Search for the cell housing the specified text and yield its (x, y) center coordinate. 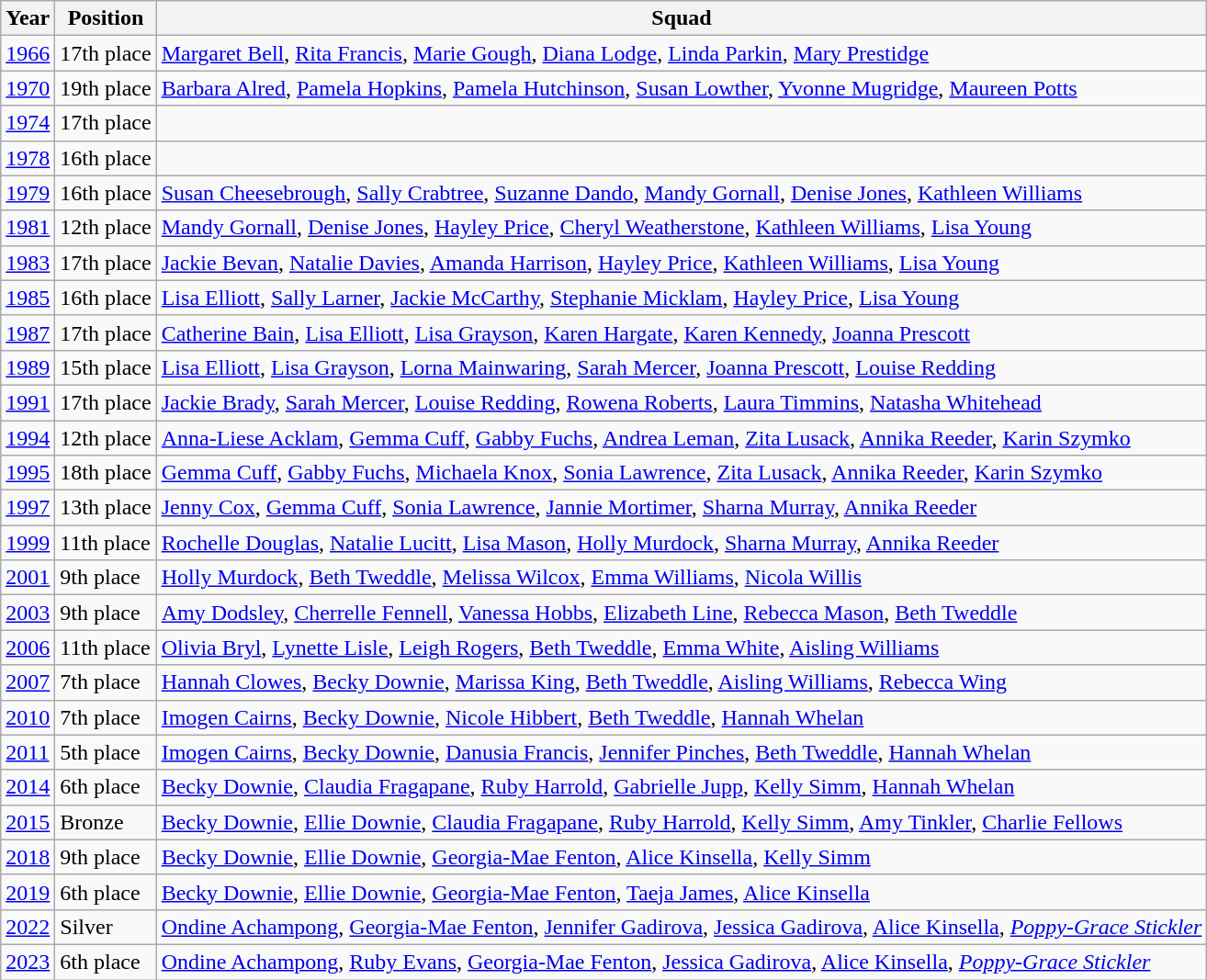
2018 (28, 857)
Imogen Cairns, Becky Downie, Nicole Hibbert, Beth Tweddle, Hannah Whelan (682, 717)
5th place (106, 752)
Barbara Alred, Pamela Hopkins, Pamela Hutchinson, Susan Lowther, Yvonne Mugridge, Maureen Potts (682, 88)
1985 (28, 298)
1997 (28, 508)
Squad (682, 18)
Position (106, 18)
Becky Downie, Ellie Downie, Georgia-Mae Fenton, Alice Kinsella, Kelly Simm (682, 857)
15th place (106, 367)
2019 (28, 892)
Silver (106, 927)
Becky Downie, Ellie Downie, Georgia-Mae Fenton, Taeja James, Alice Kinsella (682, 892)
Margaret Bell, Rita Francis, Marie Gough, Diana Lodge, Linda Parkin, Mary Prestidge (682, 53)
Lisa Elliott, Sally Larner, Jackie McCarthy, Stephanie Micklam, Hayley Price, Lisa Young (682, 298)
Becky Downie, Claudia Fragapane, Ruby Harrold, Gabrielle Jupp, Kelly Simm, Hannah Whelan (682, 787)
Imogen Cairns, Becky Downie, Danusia Francis, Jennifer Pinches, Beth Tweddle, Hannah Whelan (682, 752)
Catherine Bain, Lisa Elliott, Lisa Grayson, Karen Hargate, Karen Kennedy, Joanna Prescott (682, 332)
1995 (28, 473)
Year (28, 18)
Holly Murdock, Beth Tweddle, Melissa Wilcox, Emma Williams, Nicola Willis (682, 578)
Olivia Bryl, Lynette Lisle, Leigh Rogers, Beth Tweddle, Emma White, Aisling Williams (682, 648)
Bronze (106, 822)
13th place (106, 508)
1978 (28, 158)
1974 (28, 123)
1991 (28, 402)
2015 (28, 822)
1987 (28, 332)
1989 (28, 367)
Amy Dodsley, Cherrelle Fennell, Vanessa Hobbs, Elizabeth Line, Rebecca Mason, Beth Tweddle (682, 613)
Rochelle Douglas, Natalie Lucitt, Lisa Mason, Holly Murdock, Sharna Murray, Annika Reeder (682, 543)
1966 (28, 53)
Jenny Cox, Gemma Cuff, Sonia Lawrence, Jannie Mortimer, Sharna Murray, Annika Reeder (682, 508)
1979 (28, 193)
2006 (28, 648)
Ondine Achampong, Ruby Evans, Georgia-Mae Fenton, Jessica Gadirova, Alice Kinsella, Poppy-Grace Stickler (682, 962)
2007 (28, 682)
2022 (28, 927)
2001 (28, 578)
18th place (106, 473)
2010 (28, 717)
2014 (28, 787)
1994 (28, 438)
1970 (28, 88)
2003 (28, 613)
Lisa Elliott, Lisa Grayson, Lorna Mainwaring, Sarah Mercer, Joanna Prescott, Louise Redding (682, 367)
Becky Downie, Ellie Downie, Claudia Fragapane, Ruby Harrold, Kelly Simm, Amy Tinkler, Charlie Fellows (682, 822)
Gemma Cuff, Gabby Fuchs, Michaela Knox, Sonia Lawrence, Zita Lusack, Annika Reeder, Karin Szymko (682, 473)
Jackie Bevan, Natalie Davies, Amanda Harrison, Hayley Price, Kathleen Williams, Lisa Young (682, 263)
2011 (28, 752)
Hannah Clowes, Becky Downie, Marissa King, Beth Tweddle, Aisling Williams, Rebecca Wing (682, 682)
1999 (28, 543)
1981 (28, 228)
Jackie Brady, Sarah Mercer, Louise Redding, Rowena Roberts, Laura Timmins, Natasha Whitehead (682, 402)
Anna-Liese Acklam, Gemma Cuff, Gabby Fuchs, Andrea Leman, Zita Lusack, Annika Reeder, Karin Szymko (682, 438)
1983 (28, 263)
19th place (106, 88)
Mandy Gornall, Denise Jones, Hayley Price, Cheryl Weatherstone, Kathleen Williams, Lisa Young (682, 228)
Susan Cheesebrough, Sally Crabtree, Suzanne Dando, Mandy Gornall, Denise Jones, Kathleen Williams (682, 193)
2023 (28, 962)
Ondine Achampong, Georgia-Mae Fenton, Jennifer Gadirova, Jessica Gadirova, Alice Kinsella, Poppy-Grace Stickler (682, 927)
